Locate the cell with the specified text and output its (x, y) center coordinate. 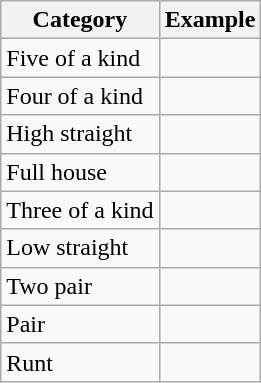
Example (210, 20)
Three of a kind (80, 210)
Two pair (80, 286)
High straight (80, 134)
Five of a kind (80, 58)
Low straight (80, 248)
Category (80, 20)
Full house (80, 172)
Pair (80, 324)
Four of a kind (80, 96)
Runt (80, 362)
